Capture the cell that displays the provided text and extract its (X, Y) central coordinate. 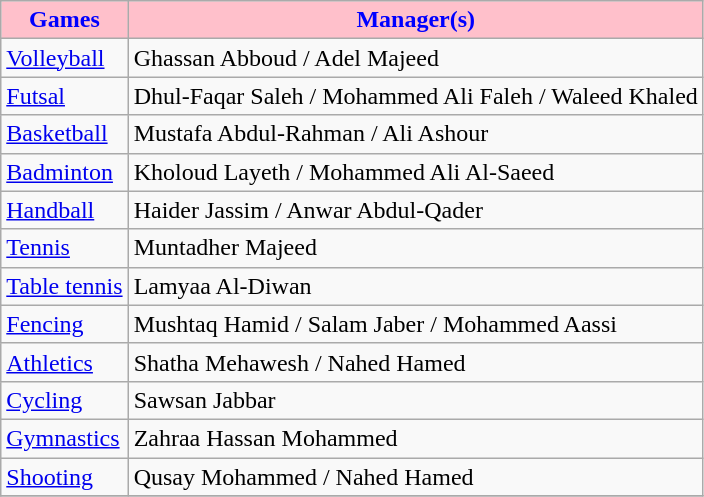
Tennis (64, 248)
Table tennis (64, 286)
Shooting (64, 477)
Volleyball (64, 58)
Handball (64, 210)
Gymnastics (64, 438)
Athletics (64, 362)
Sawsan Jabbar (416, 400)
Zahraa Hassan Mohammed (416, 438)
Futsal (64, 96)
Ghassan Abboud / Adel Majeed (416, 58)
Kholoud Layeth / Mohammed Ali Al-Saeed (416, 172)
Manager(s) (416, 20)
Dhul-Faqar Saleh / Mohammed Ali Faleh / Waleed Khaled (416, 96)
Mushtaq Hamid / Salam Jaber / Mohammed Aassi (416, 324)
Mustafa Abdul-Rahman / Ali Ashour (416, 134)
Haider Jassim / Anwar Abdul-Qader (416, 210)
Games (64, 20)
Muntadher Majeed (416, 248)
Lamyaa Al-Diwan (416, 286)
Cycling (64, 400)
Basketball (64, 134)
Fencing (64, 324)
Shatha Mehawesh / Nahed Hamed (416, 362)
Qusay Mohammed / Nahed Hamed (416, 477)
Badminton (64, 172)
